Locate the cell with the specified text and output its [X, Y] center coordinate. 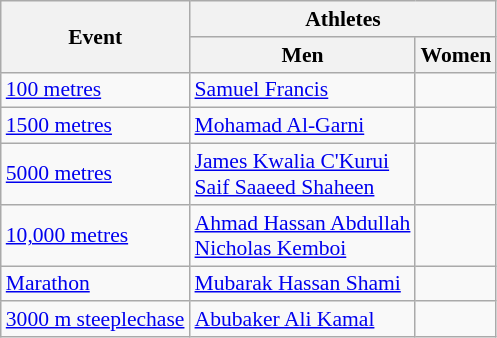
10,000 metres [96, 236]
James Kwalia C'KuruiSaif Saaeed Shaheen [303, 174]
Mohamad Al-Garni [303, 126]
Ahmad Hassan AbdullahNicholas Kemboi [303, 236]
Abubaker Ali Kamal [303, 320]
Athletes [344, 19]
5000 metres [96, 174]
Marathon [96, 284]
3000 m steeplechase [96, 320]
Mubarak Hassan Shami [303, 284]
Event [96, 36]
Men [303, 55]
Samuel Francis [303, 90]
1500 metres [96, 126]
Women [456, 55]
100 metres [96, 90]
